Determine the (X, Y) coordinate at the center of the cell enclosing the given text.  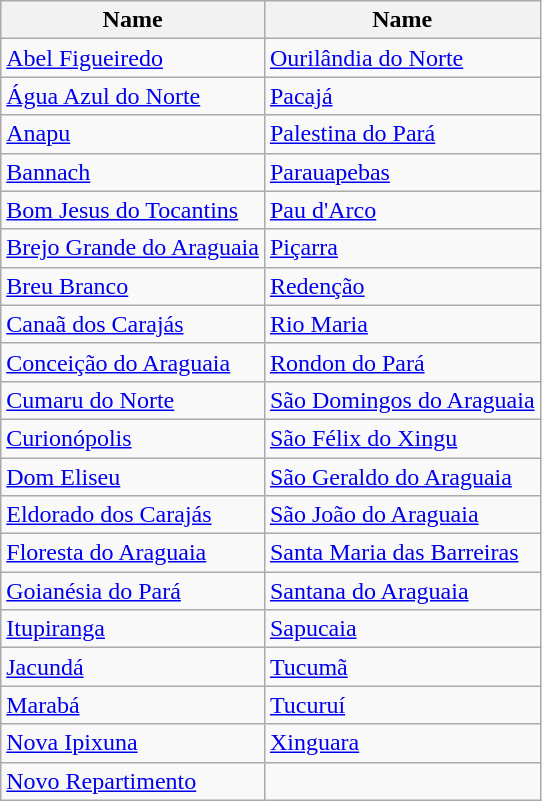
Conceição do Araguaia (133, 362)
Santa Maria das Barreiras (402, 553)
São Félix do Xingu (402, 438)
São Geraldo do Araguaia (402, 477)
Pau d'Arco (402, 210)
Marabá (133, 705)
Bannach (133, 172)
São João do Araguaia (402, 515)
São Domingos do Araguaia (402, 400)
Ourilândia do Norte (402, 58)
Itupiranga (133, 629)
Novo Repartimento (133, 781)
Xinguara (402, 743)
Rondon do Pará (402, 362)
Rio Maria (402, 324)
Floresta do Araguaia (133, 553)
Parauapebas (402, 172)
Dom Eliseu (133, 477)
Água Azul do Norte (133, 96)
Pacajá (402, 96)
Redenção (402, 286)
Palestina do Pará (402, 134)
Eldorado dos Carajás (133, 515)
Abel Figueiredo (133, 58)
Canaã dos Carajás (133, 324)
Brejo Grande do Araguaia (133, 248)
Santana do Araguaia (402, 591)
Curionópolis (133, 438)
Anapu (133, 134)
Sapucaia (402, 629)
Nova Ipixuna (133, 743)
Tucumã (402, 667)
Jacundá (133, 667)
Cumaru do Norte (133, 400)
Piçarra (402, 248)
Goianésia do Pará (133, 591)
Tucuruí (402, 705)
Bom Jesus do Tocantins (133, 210)
Breu Branco (133, 286)
